Locate the cell with the specified text and output its (X, Y) center coordinate. 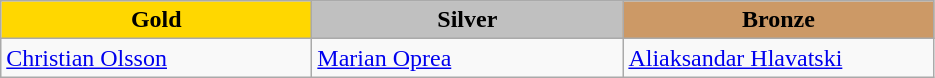
Aliaksandar Hlavatski (778, 58)
Silver (468, 20)
Gold (156, 20)
Bronze (778, 20)
Marian Oprea (468, 58)
Christian Olsson (156, 58)
